Search for the cell housing the specified text and yield its (X, Y) center coordinate. 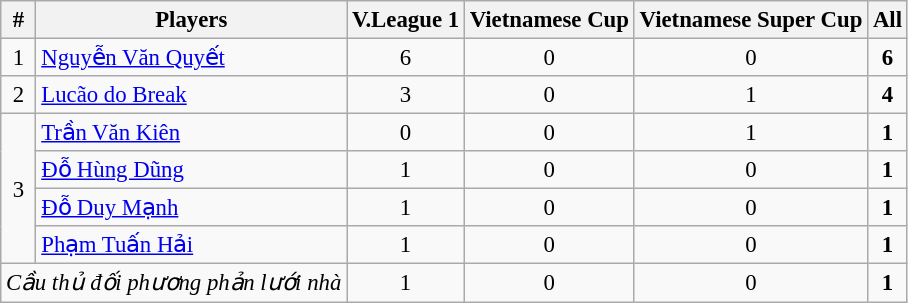
Đỗ Hùng Dũng (192, 170)
Cầu thủ đối phương phản lưới nhà (174, 283)
Nguyễn Văn Quyết (192, 58)
Vietnamese Super Cup (750, 20)
Trần Văn Kiên (192, 133)
# (18, 20)
Vietnamese Cup (549, 20)
Players (192, 20)
2 (18, 95)
Đỗ Duy Mạnh (192, 208)
All (888, 20)
V.League 1 (406, 20)
4 (888, 95)
Lucão do Break (192, 95)
Phạm Tuấn Hải (192, 245)
